Pinpoint the cell where the given text exists, returning its (x, y) midpoint coordinate. 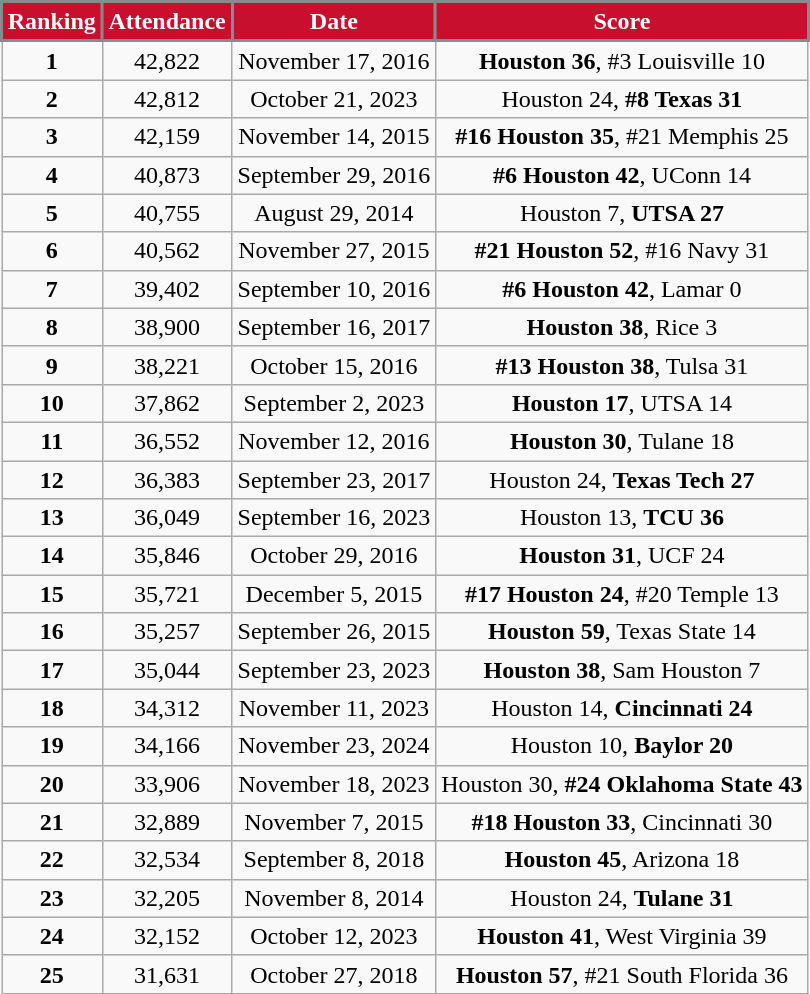
11 (52, 441)
14 (52, 556)
November 11, 2023 (334, 708)
32,889 (167, 822)
October 29, 2016 (334, 556)
6 (52, 251)
13 (52, 518)
Attendance (167, 22)
September 8, 2018 (334, 860)
October 27, 2018 (334, 974)
December 5, 2015 (334, 594)
25 (52, 974)
36,383 (167, 479)
34,312 (167, 708)
31,631 (167, 974)
November 27, 2015 (334, 251)
15 (52, 594)
34,166 (167, 746)
1 (52, 60)
42,159 (167, 137)
Houston 24, Tulane 31 (622, 898)
Houston 24, Texas Tech 27 (622, 479)
November 23, 2024 (334, 746)
November 14, 2015 (334, 137)
32,534 (167, 860)
Houston 30, #24 Oklahoma State 43 (622, 784)
Houston 31, UCF 24 (622, 556)
16 (52, 632)
37,862 (167, 403)
September 16, 2017 (334, 327)
Houston 13, TCU 36 (622, 518)
32,152 (167, 936)
October 12, 2023 (334, 936)
September 16, 2023 (334, 518)
Houston 24, #8 Texas 31 (622, 99)
38,900 (167, 327)
8 (52, 327)
40,755 (167, 213)
17 (52, 670)
40,873 (167, 175)
Ranking (52, 22)
12 (52, 479)
Houston 30, Tulane 18 (622, 441)
4 (52, 175)
32,205 (167, 898)
35,846 (167, 556)
Houston 38, Rice 3 (622, 327)
#6 Houston 42, UConn 14 (622, 175)
35,044 (167, 670)
November 12, 2016 (334, 441)
September 23, 2023 (334, 670)
September 2, 2023 (334, 403)
October 21, 2023 (334, 99)
3 (52, 137)
10 (52, 403)
33,906 (167, 784)
5 (52, 213)
#18 Houston 33, Cincinnati 30 (622, 822)
September 29, 2016 (334, 175)
November 18, 2023 (334, 784)
22 (52, 860)
September 26, 2015 (334, 632)
24 (52, 936)
Houston 10, Baylor 20 (622, 746)
40,562 (167, 251)
November 7, 2015 (334, 822)
#21 Houston 52, #16 Navy 31 (622, 251)
August 29, 2014 (334, 213)
Houston 38, Sam Houston 7 (622, 670)
November 8, 2014 (334, 898)
35,257 (167, 632)
#13 Houston 38, Tulsa 31 (622, 365)
September 23, 2017 (334, 479)
September 10, 2016 (334, 289)
Score (622, 22)
2 (52, 99)
42,812 (167, 99)
Houston 14, Cincinnati 24 (622, 708)
36,049 (167, 518)
Houston 57, #21 South Florida 36 (622, 974)
Houston 36, #3 Louisville 10 (622, 60)
October 15, 2016 (334, 365)
Houston 41, West Virginia 39 (622, 936)
19 (52, 746)
Houston 17, UTSA 14 (622, 403)
42,822 (167, 60)
35,721 (167, 594)
20 (52, 784)
21 (52, 822)
18 (52, 708)
7 (52, 289)
23 (52, 898)
#17 Houston 24, #20 Temple 13 (622, 594)
Date (334, 22)
#16 Houston 35, #21 Memphis 25 (622, 137)
#6 Houston 42, Lamar 0 (622, 289)
November 17, 2016 (334, 60)
9 (52, 365)
Houston 45, Arizona 18 (622, 860)
36,552 (167, 441)
Houston 59, Texas State 14 (622, 632)
38,221 (167, 365)
Houston 7, UTSA 27 (622, 213)
39,402 (167, 289)
